Return [X, Y] of the center of cell containing provided text 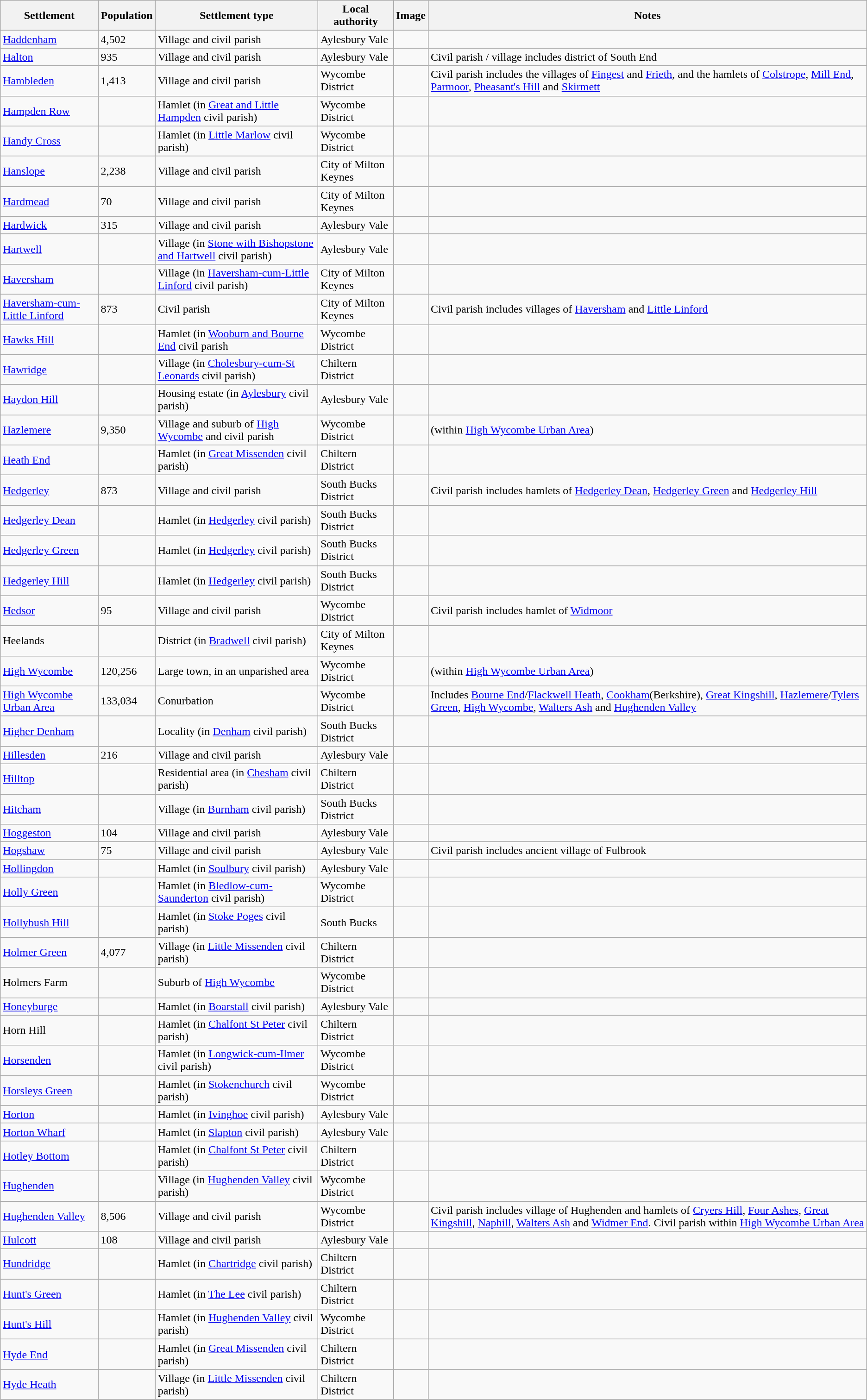
Village (in Hughenden Valley civil parish) [236, 1186]
1,413 [127, 81]
Holly Green [49, 892]
Haversham-cum-Little Linford [49, 309]
Hamlet (in Great and Little Hampden civil parish) [236, 111]
935 [127, 57]
Civil parish includes the villages of Fingest and Frieth, and the hamlets of Colstrope, Mill End, Parmoor, Pheasant's Hill and Skirmett [647, 81]
Hamlet (in Wooburn and Bourne End civil parish [236, 339]
Horsleys Green [49, 1090]
Includes Bourne End/Flackwell Heath, Cookham(Berkshire), Great Kingshill, Hazlemere/Tylers Green, High Wycombe, Walters Ash and Hughenden Valley [647, 701]
Honeyburge [49, 1006]
Holmer Green [49, 952]
104 [127, 833]
Hulcott [49, 1240]
Hamlet (in Little Marlow civil parish) [236, 141]
Haversham [49, 279]
Hughenden Valley [49, 1216]
Hotley Bottom [49, 1156]
Hedgerley Green [49, 550]
Village (in Stone with Bishopstone and Hartwell civil parish) [236, 249]
Hughenden [49, 1186]
Suburb of High Wycombe [236, 983]
Image [410, 16]
Haddenham [49, 39]
Hampden Row [49, 111]
Hyde Heath [49, 1385]
Hamlet (in Boarstall civil parish) [236, 1006]
Conurbation [236, 701]
Hedgerley Dean [49, 521]
Hedgerley Hill [49, 581]
Hamlet (in Hughenden Valley civil parish) [236, 1325]
75 [127, 851]
Heath End [49, 460]
Local authority [356, 16]
Civil parish includes villages of Haversham and Little Linford [647, 309]
Hanslope [49, 171]
Settlement [49, 16]
Horton [49, 1114]
95 [127, 610]
Horn Hill [49, 1030]
Horton Wharf [49, 1132]
Village (in Burnham civil parish) [236, 809]
133,034 [127, 701]
Hogshaw [49, 851]
Civil parish [236, 309]
70 [127, 201]
Hollybush Hill [49, 923]
Village (in Haversham-cum-Little Linford civil parish) [236, 279]
Hilltop [49, 779]
Village (in Cholesbury-cum-St Leonards civil parish) [236, 370]
4,502 [127, 39]
Hamlet (in The Lee civil parish) [236, 1294]
Hazlemere [49, 430]
Hawks Hill [49, 339]
Village and suburb of High Wycombe and civil parish [236, 430]
Hamlet (in Slapton civil parish) [236, 1132]
Hardwick [49, 225]
Heelands [49, 641]
Civil parish / village includes district of South End [647, 57]
315 [127, 225]
Haydon Hill [49, 400]
Hollingdon [49, 868]
District (in Bradwell civil parish) [236, 641]
Hardmead [49, 201]
Higher Denham [49, 731]
Holmers Farm [49, 983]
Hamlet (in Longwick-cum-Ilmer civil parish) [236, 1061]
4,077 [127, 952]
Population [127, 16]
Handy Cross [49, 141]
High Wycombe [49, 671]
Hundridge [49, 1264]
Hunt's Green [49, 1294]
Hawridge [49, 370]
Hamlet (in Bledlow-cum-Saunderton civil parish) [236, 892]
Hamlet (in Stokenchurch civil parish) [236, 1090]
High Wycombe Urban Area [49, 701]
Hamlet (in Stoke Poges civil parish) [236, 923]
Civil parish includes hamlet of Widmoor [647, 610]
2,238 [127, 171]
Halton [49, 57]
Housing estate (in Aylesbury civil parish) [236, 400]
Hitcham [49, 809]
120,256 [127, 671]
Residential area (in Chesham civil parish) [236, 779]
Hambleden [49, 81]
Locality (in Denham civil parish) [236, 731]
8,506 [127, 1216]
Hartwell [49, 249]
Hamlet (in Chartridge civil parish) [236, 1264]
216 [127, 755]
Civil parish includes hamlets of Hedgerley Dean, Hedgerley Green and Hedgerley Hill [647, 490]
Civil parish includes ancient village of Fulbrook [647, 851]
108 [127, 1240]
9,350 [127, 430]
Notes [647, 16]
Settlement type [236, 16]
Hyde End [49, 1354]
Hoggeston [49, 833]
Large town, in an unparished area [236, 671]
Hunt's Hill [49, 1325]
Hedgerley [49, 490]
Hamlet (in Soulbury civil parish) [236, 868]
South Bucks [356, 923]
Hillesden [49, 755]
Horsenden [49, 1061]
Hedsor [49, 610]
Hamlet (in Ivinghoe civil parish) [236, 1114]
